Pinpoint the cell where the given text exists, returning its (X, Y) midpoint coordinate. 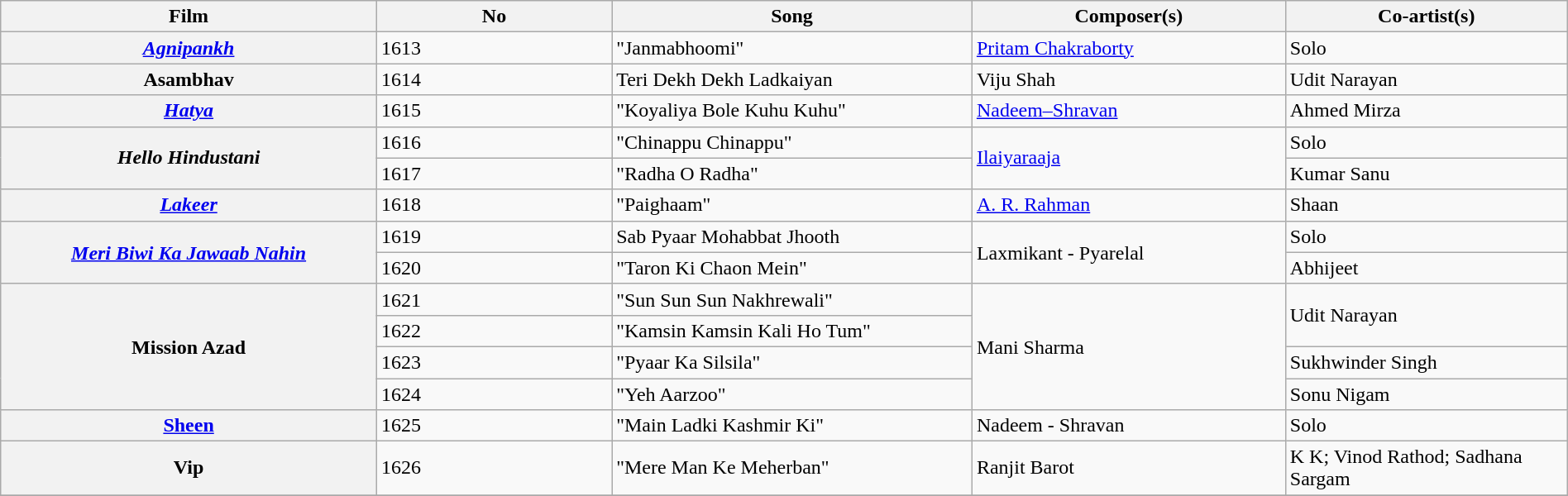
1621 (494, 299)
1615 (494, 111)
"Kamsin Kamsin Kali Ho Tum" (792, 331)
No (494, 17)
Pritam Chakraborty (1128, 48)
Sukhwinder Singh (1426, 362)
"Chinappu Chinappu" (792, 142)
Mission Azad (189, 346)
Vip (189, 468)
Nadeem - Shravan (1128, 426)
"Taron Ki Chaon Mein" (792, 268)
1620 (494, 268)
1626 (494, 468)
"Yeh Aarzoo" (792, 394)
Song (792, 17)
Abhijeet (1426, 268)
"Main Ladki Kashmir Ki" (792, 426)
1625 (494, 426)
1622 (494, 331)
Asambhav (189, 79)
"Pyaar Ka Silsila" (792, 362)
Ranjit Barot (1128, 468)
Ilaiyaraaja (1128, 158)
1619 (494, 236)
A. R. Rahman (1128, 205)
Kumar Sanu (1426, 174)
1614 (494, 79)
1624 (494, 394)
Hatya (189, 111)
Nadeem–Shravan (1128, 111)
Mani Sharma (1128, 346)
Meri Biwi Ka Jawaab Nahin (189, 252)
Co-artist(s) (1426, 17)
Sab Pyaar Mohabbat Jhooth (792, 236)
Film (189, 17)
"Radha O Radha" (792, 174)
"Koyaliya Bole Kuhu Kuhu" (792, 111)
"Janmabhoomi" (792, 48)
Sonu Nigam (1426, 394)
1616 (494, 142)
Hello Hindustani (189, 158)
Teri Dekh Dekh Ladkaiyan (792, 79)
1617 (494, 174)
Ahmed Mirza (1426, 111)
Viju Shah (1128, 79)
K K; Vinod Rathod; Sadhana Sargam (1426, 468)
1618 (494, 205)
"Sun Sun Sun Nakhrewali" (792, 299)
"Paighaam" (792, 205)
1613 (494, 48)
Sheen (189, 426)
Lakeer (189, 205)
Shaan (1426, 205)
Laxmikant - Pyarelal (1128, 252)
"Mere Man Ke Meherban" (792, 468)
1623 (494, 362)
Agnipankh (189, 48)
Composer(s) (1128, 17)
